From the cell containing the given text, extract its center point as [x, y] coordinate. 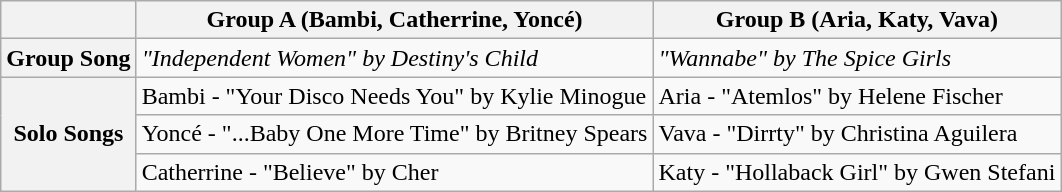
Group Song [68, 58]
Aria - "Atemlos" by Helene Fischer [857, 96]
Solo Songs [68, 134]
Group B (Aria, Katy, Vava) [857, 20]
"Wannabe" by The Spice Girls [857, 58]
Vava - "Dirrty" by Christina Aguilera [857, 134]
"Independent Women" by Destiny's Child [394, 58]
Yoncé - "...Baby One More Time" by Britney Spears [394, 134]
Katy - "Hollaback Girl" by Gwen Stefani [857, 172]
Group A (Bambi, Catherrine, Yoncé) [394, 20]
Catherrine - "Believe" by Cher [394, 172]
Bambi - "Your Disco Needs You" by Kylie Minogue [394, 96]
